Pinpoint the cell where the given text exists, returning its [X, Y] midpoint coordinate. 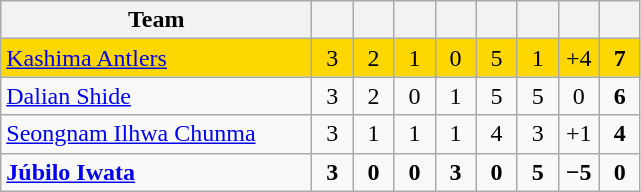
Dalian Shide [156, 96]
Júbilo Iwata [156, 172]
6 [620, 96]
Kashima Antlers [156, 58]
−5 [578, 172]
Team [156, 20]
+1 [578, 134]
+4 [578, 58]
Seongnam Ilhwa Chunma [156, 134]
7 [620, 58]
